Output the (X, Y) coordinate of the center of the cell containing the given text.  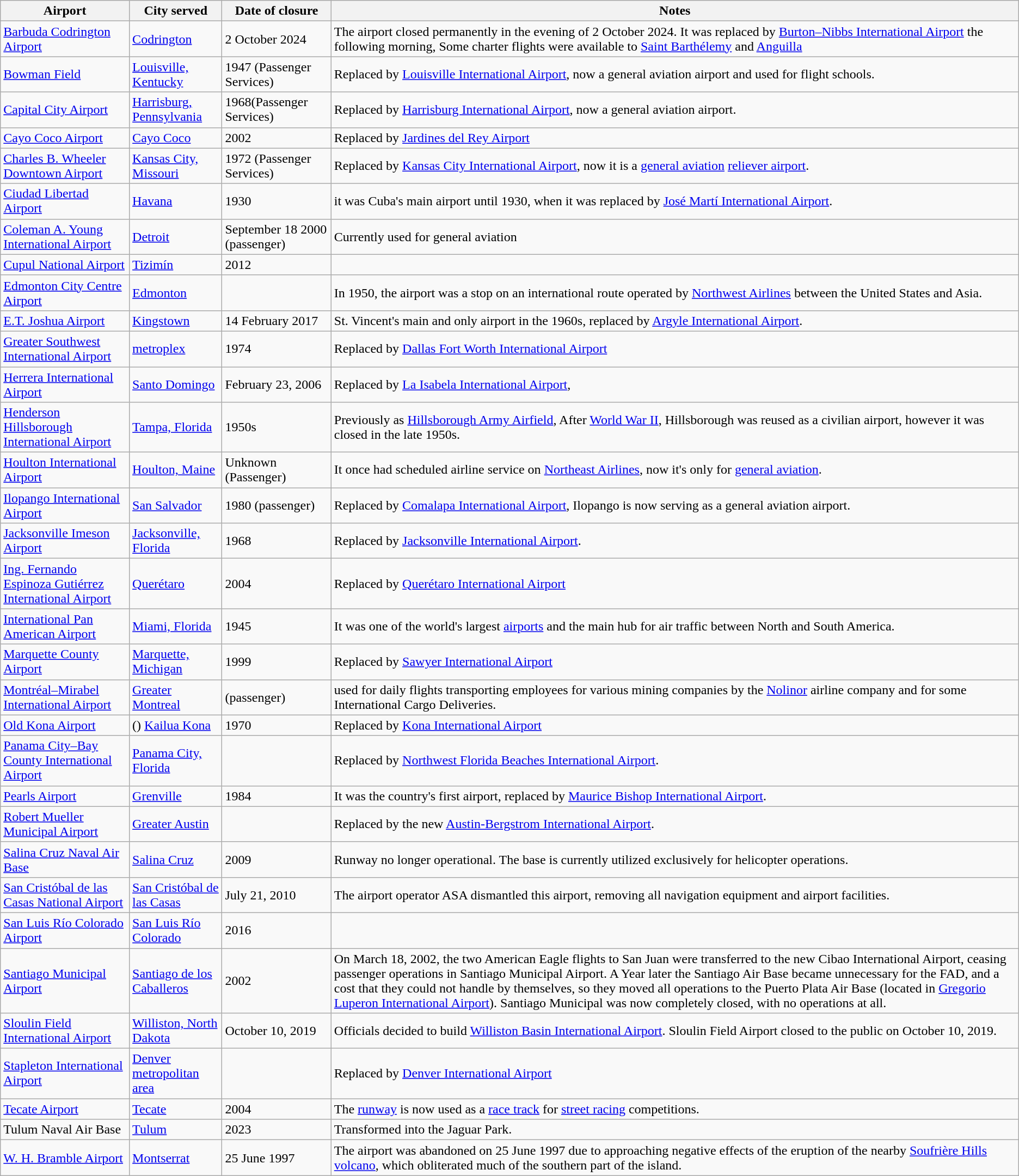
International Pan American Airport (65, 626)
Ilopango International Airport (65, 505)
Date of closure (277, 11)
Miami, Florida (176, 626)
San Salvador (176, 505)
It was one of the world's largest airports and the main hub for air traffic between North and South America. (675, 626)
Old Kona Airport (65, 725)
Replaced by Northwest Florida Beaches International Airport. (675, 761)
1947 (Passenger Services) (277, 74)
Replaced by Kansas City International Airport, now it is a general aviation reliever airport. (675, 166)
Grenville (176, 796)
2 October 2024 (277, 39)
metroplex (176, 348)
Robert Mueller Municipal Airport (65, 824)
San Cristóbal de las Casas National Airport (65, 895)
Capital City Airport (65, 110)
It once had scheduled airline service on Northeast Airlines, now it's only for general aviation. (675, 470)
Edmonton City Centre Airport (65, 293)
In 1950, the airport was a stop on an international route operated by Northwest Airlines between the United States and Asia. (675, 293)
Replaced by La Isabela International Airport, (675, 384)
February 23, 2006 (277, 384)
Kansas City, Missouri (176, 166)
Denver metropolitan area (176, 1074)
Bowman Field (65, 74)
Replaced by Louisville International Airport, now a general aviation airport and used for flight schools. (675, 74)
1980 (passenger) (277, 505)
1972 (Passenger Services) (277, 166)
W. H. Bramble Airport (65, 1157)
1945 (277, 626)
2023 (277, 1130)
2016 (277, 930)
Runway no longer operational. The base is currently utilized exclusively for helicopter operations. (675, 859)
October 10, 2019 (277, 1031)
Ciudad Libertad Airport (65, 201)
Replaced by the new Austin-Bergstrom International Airport. (675, 824)
Replaced by Comalapa International Airport, Ilopango is now serving as a general aviation airport. (675, 505)
Barbuda Codrington Airport (65, 39)
Tampa, Florida (176, 427)
Edmonton (176, 293)
Marquette, Michigan (176, 662)
Houlton, Maine (176, 470)
Tizimín (176, 265)
Santiago de los Caballeros (176, 981)
The runway is now used as a race track for street racing competitions. (675, 1109)
Montréal–Mirabel International Airport (65, 697)
Replaced by Denver International Airport (675, 1074)
1930 (277, 201)
1984 (277, 796)
September 18 2000 (passenger) (277, 236)
It was the country's first airport, replaced by Maurice Bishop International Airport. (675, 796)
1970 (277, 725)
Cayo Coco Airport (65, 138)
Havana (176, 201)
Codrington (176, 39)
Louisville, Kentucky (176, 74)
Unknown (Passenger) (277, 470)
Santo Domingo (176, 384)
() Kailua Kona (176, 725)
Replaced by Jardines del Rey Airport (675, 138)
Replaced by Harrisburg International Airport, now a general aviation airport. (675, 110)
Ing. Fernando Espinoza Gutiérrez International Airport (65, 584)
1999 (277, 662)
Replaced by Jacksonville International Airport. (675, 541)
Coleman A. Young International Airport (65, 236)
Tulum (176, 1130)
Panama City, Florida (176, 761)
Santiago Municipal Airport (65, 981)
Greater Southwest International Airport (65, 348)
Cayo Coco (176, 138)
Transformed into the Jaguar Park. (675, 1130)
Kingstown (176, 321)
Officials decided to build Williston Basin International Airport. Sloulin Field Airport closed to the public on October 10, 2019. (675, 1031)
The airport operator ASA dismantled this airport, removing all navigation equipment and airport facilities. (675, 895)
July 21, 2010 (277, 895)
Harrisburg, Pennsylvania (176, 110)
Henderson Hillsborough International Airport (65, 427)
Pearls Airport (65, 796)
Previously as Hillsborough Army Airfield, After World War II, Hillsborough was reused as a civilian airport, however it was closed in the late 1950s. (675, 427)
City served (176, 11)
Detroit (176, 236)
Jacksonville, Florida (176, 541)
Querétaro (176, 584)
2012 (277, 265)
San Luis Río Colorado (176, 930)
Marquette County Airport (65, 662)
San Luis Río Colorado Airport (65, 930)
Airport (65, 11)
Houlton International Airport (65, 470)
Stapleton International Airport (65, 1074)
Greater Montreal (176, 697)
Tulum Naval Air Base (65, 1130)
San Cristóbal de las Casas (176, 895)
Replaced by Kona International Airport (675, 725)
1968(Passenger Services) (277, 110)
St. Vincent's main and only airport in the 1960s, replaced by Argyle International Airport. (675, 321)
Greater Austin (176, 824)
Charles B. Wheeler Downtown Airport (65, 166)
Sloulin Field International Airport (65, 1031)
1950s (277, 427)
Replaced by Querétaro International Airport (675, 584)
14 February 2017 (277, 321)
1974 (277, 348)
Replaced by Sawyer International Airport (675, 662)
1968 (277, 541)
25 June 1997 (277, 1157)
Replaced by Dallas Fort Worth International Airport (675, 348)
Panama City–Bay County International Airport (65, 761)
Tecate Airport (65, 1109)
Cupul National Airport (65, 265)
2009 (277, 859)
Williston, North Dakota (176, 1031)
Notes (675, 11)
Salina Cruz Naval Air Base (65, 859)
Montserrat (176, 1157)
Salina Cruz (176, 859)
Jacksonville Imeson Airport (65, 541)
Herrera International Airport (65, 384)
it was Cuba's main airport until 1930, when it was replaced by José Martí International Airport. (675, 201)
Tecate (176, 1109)
(passenger) (277, 697)
Currently used for general aviation (675, 236)
E.T. Joshua Airport (65, 321)
